Locate the cell with the specified text and output its [x, y] center coordinate. 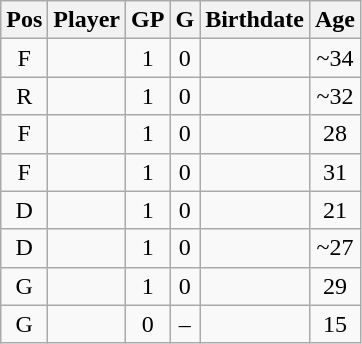
~34 [334, 58]
~27 [334, 248]
15 [334, 324]
Birthdate [255, 20]
31 [334, 172]
Age [334, 20]
~32 [334, 96]
21 [334, 210]
28 [334, 134]
– [185, 324]
29 [334, 286]
Player [87, 20]
R [24, 96]
Pos [24, 20]
GP [148, 20]
